Return [x, y] of the center of cell containing provided text 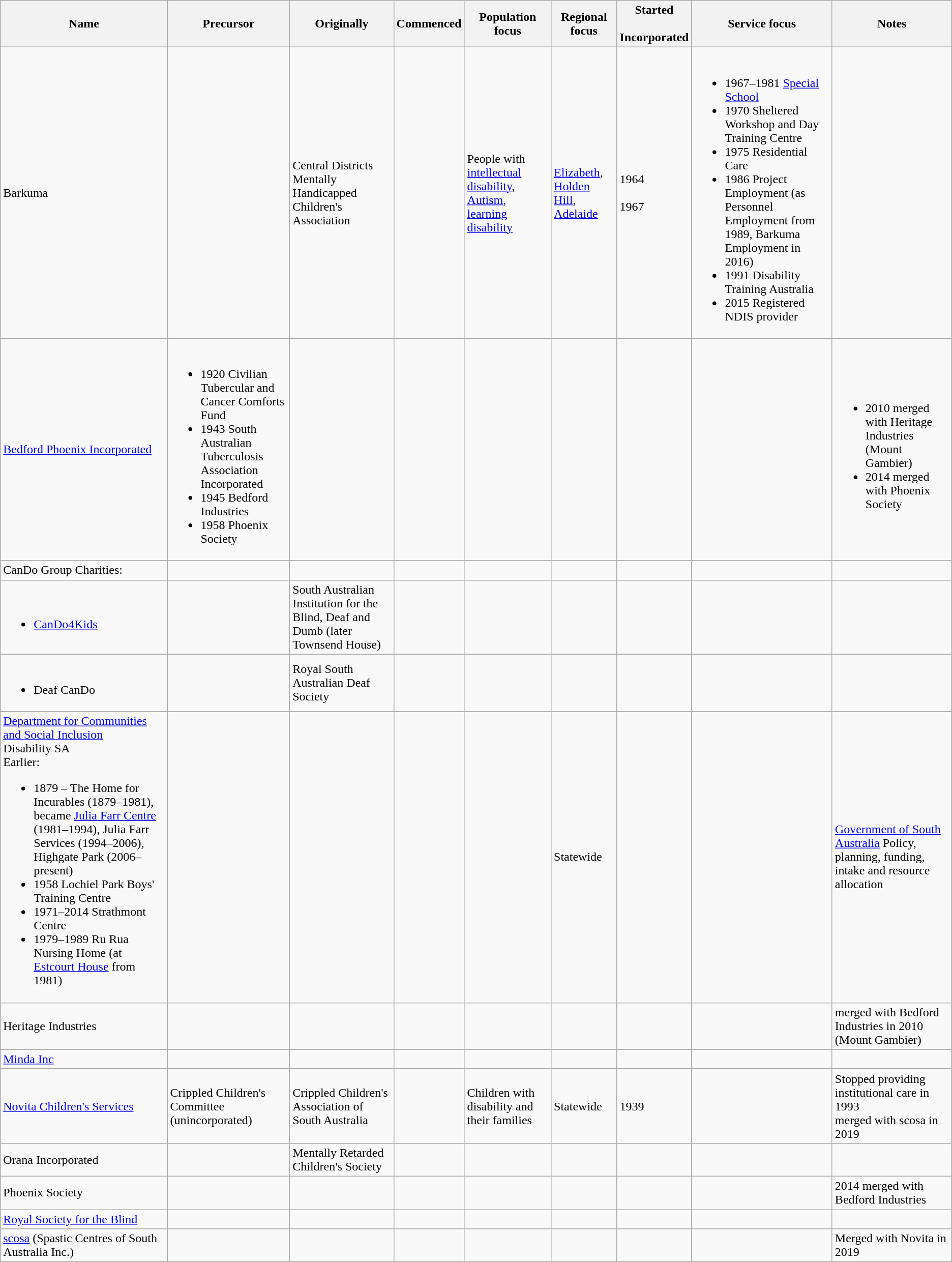
CanDo Group Charities: [84, 570]
1939 [654, 1106]
Precursor [229, 24]
Crippled Children's Association of South Australia [342, 1106]
Orana Incorporated [84, 1160]
People with intellectual disability, Autism, learning disability [508, 193]
Government of South Australia Policy, planning, funding, intake and resource allocation [892, 857]
Novita Children's Services [84, 1106]
Started Incorporated [654, 24]
Deaf CanDo [84, 683]
2014 merged with Bedford Industries [892, 1192]
Phoenix Society [84, 1192]
Mentally Retarded Children's Society [342, 1160]
Royal South Australian Deaf Society [342, 683]
CanDo4Kids [84, 617]
South Australian Institution for the Blind, Deaf and Dumb (later Townsend House) [342, 617]
merged with Bedford Industries in 2010 (Mount Gambier) [892, 1026]
Royal Society for the Blind [84, 1219]
19641967 [654, 193]
Originally [342, 24]
Notes [892, 24]
Children with disability and their families [508, 1106]
Merged with Novita in 2019 [892, 1245]
2010 merged with Heritage Industries (Mount Gambier)2014 merged with Phoenix Society [892, 450]
Minda Inc [84, 1059]
Name [84, 24]
Bedford Phoenix Incorporated [84, 450]
Barkuma [84, 193]
Service focus [762, 24]
Crippled Children's Committee (unincorporated) [229, 1106]
Population focus [508, 24]
Commenced [429, 24]
Heritage Industries [84, 1026]
Elizabeth, Holden Hill, Adelaide [584, 193]
scosa (Spastic Centres of South Australia Inc.) [84, 1245]
Stopped providing institutional care in 1993 merged with scosa in 2019 [892, 1106]
Regional focus [584, 24]
Central Districts MentallyHandicapped Children's Association [342, 193]
